Determine the (x, y) coordinate at the center of the cell enclosing the given text.  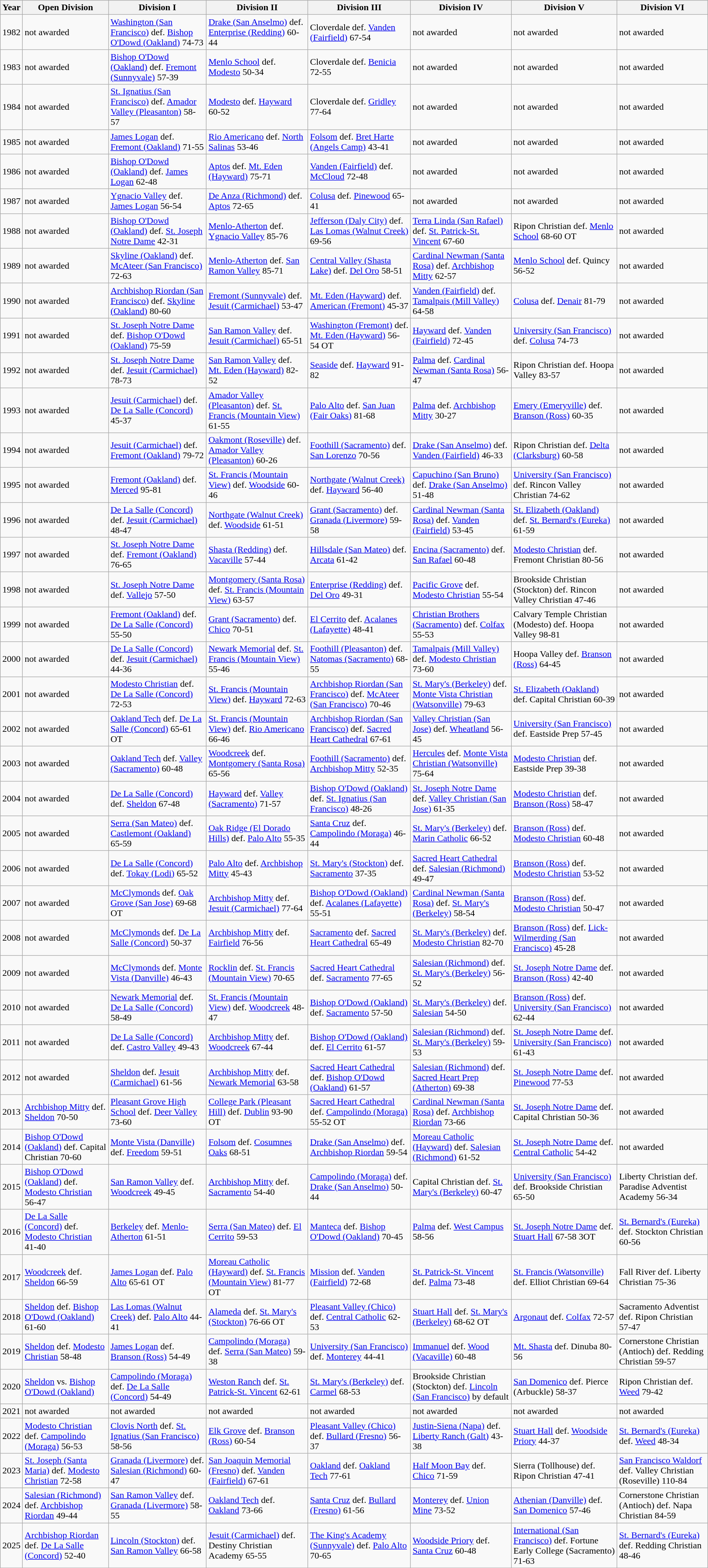
James Logan def. Palo Alto 65-61 OT (157, 1277)
Bishop O'Dowd (Oakland) def. James Logan 62-48 (157, 171)
St. Francis (Mountain View) def. Woodside 60-46 (257, 485)
Santa Cruz def. Campolindo (Moraga) 46-44 (359, 833)
1997 (11, 555)
St. Joseph Notre Dame def. Capital Christian 50-36 (564, 1112)
Sacred Heart Cathedral def. Sacramento 77-65 (359, 972)
Salesian (Richmond) def. Archbishop Riordan 49-44 (66, 1505)
San Domenico def. Pierce (Arbuckle) 58-37 (564, 1386)
2010 (11, 1008)
Menlo-Atherton def. San Ramon Valley 85-71 (257, 266)
Athenian (Danville) def. San Domenico 57-46 (564, 1505)
Fremont (Sunnyvale) def. Jesuit (Carmichael) 53-47 (257, 300)
St. Mary's (Stockton) def. Sacramento 37-35 (359, 868)
Drake (San Anselmo) def. Vanden (Fairfield) 46-33 (461, 450)
Capuchino (San Bruno) def. Drake (San Anselmo) 51-48 (461, 485)
McClymonds def. Oak Grove (San Jose) 69-68 OT (157, 903)
Seaside def. Hayward 91-82 (359, 370)
Archbishop Riordan (San Francisco) def. McAteer (San Francisco) 70-46 (359, 694)
Monterey def. Union Mine 73-52 (461, 1505)
Palo Alto def. San Juan (Fair Oaks) 81-68 (359, 410)
Serra (San Mateo) def. Castlemont (Oakland) 65-59 (157, 833)
Amador Valley (Pleasanton) def. St. Francis (Mountain View) 61-55 (257, 410)
Division V (564, 8)
Hayward def. Vanden (Fairfield) 72-45 (461, 335)
Open Division (66, 8)
Division II (257, 8)
Clovis North def. St. Ignatius (San Francisco) 58-56 (157, 1436)
Cloverdale def. Gridley 77-64 (359, 107)
Sacred Heart Cathedral def. Salesian (Richmond) 49-47 (461, 868)
Justin-Siena (Napa) def. Liberty Ranch (Galt) 43-38 (461, 1436)
University (San Francisco) def. Brookside Christian 65-50 (564, 1187)
St. Mary's (Berkeley) def. Monte Vista Christian (Watsonville) 79-63 (461, 694)
Division IV (461, 8)
Ripon Christian def. Delta (Clarksburg) 60-58 (564, 450)
Skyline (Oakland) def. McAteer (San Francisco) 72-63 (157, 266)
Oak Ridge (El Dorado Hills) def. Palo Alto 55-35 (257, 833)
2020 (11, 1386)
Hoopa Valley def. Branson (Ross) 64-45 (564, 659)
Modesto def. Hayward 60-52 (257, 107)
2003 (11, 764)
2005 (11, 833)
2022 (11, 1436)
Campolindo (Moraga) def. De La Salle (Concord) 54-49 (157, 1386)
Sacred Heart Cathedral def. Bishop O'Dowd (Oakland) 61-57 (359, 1077)
1990 (11, 300)
Palma def. West Campus 58-56 (461, 1232)
Cardinal Newman (Santa Rosa) def. Archbishop Riordan 73-66 (461, 1112)
Bishop O'Dowd (Oakland) def. Capital Christian 70-60 (66, 1147)
Salesian (Richmond) def. St. Mary's (Berkeley) 56-52 (461, 972)
2002 (11, 729)
St. Mary's (Berkeley) def. Salesian 54-50 (461, 1008)
Sacramento def. Sacred Heart Cathedral 65-49 (359, 938)
Rocklin def. St. Francis (Mountain View) 70-65 (257, 972)
Branson (Ross) def. Modesto Christian 53-52 (564, 868)
Monte Vista (Danville) def. Freedom 59-51 (157, 1147)
Jesuit (Carmichael) def. De La Salle (Concord) 45-37 (157, 410)
Hayward def. Valley (Sacramento) 71-57 (257, 798)
Division VI (662, 8)
Bishop O'Dowd (Oakland) def. St. Ignatius (San Francisco) 48-26 (359, 798)
Archbishop Riordan (San Francisco) def. Skyline (Oakland) 80-60 (157, 300)
Mt. Eden (Hayward) def. American (Fremont) 45-37 (359, 300)
2007 (11, 903)
Moreau Catholic (Hayward) def. St. Francis (Mountain View) 81-77 OT (257, 1277)
Ygnacio Valley def. James Logan 56-54 (157, 201)
Mission def. Vanden (Fairfield) 72-68 (359, 1277)
Salesian (Richmond) def. Sacred Heart Prep (Atherton) 69-38 (461, 1077)
Newark Memorial def. De La Salle (Concord) 58-49 (157, 1008)
Vanden (Fairfield) def. Tamalpais (Mill Valley) 64-58 (461, 300)
Cardinal Newman (Santa Rosa) def. St. Mary's (Berkeley) 58-54 (461, 903)
1992 (11, 370)
University (San Francisco) def. Colusa 74-73 (564, 335)
International (San Francisco) def. Fortune Early College (Sacramento) 71-63 (564, 1545)
Emery (Emeryville) def. Branson (Ross) 60-35 (564, 410)
2012 (11, 1077)
Cloverdale def. Benicia 72-55 (359, 67)
University (San Francisco) def. Rincon Valley Christian 74-62 (564, 485)
El Cerrito def. Acalanes (Lafayette) 48-41 (359, 624)
Jesuit (Carmichael) def. Fremont (Oakland) 79-72 (157, 450)
1993 (11, 410)
St. Ignatius (San Francisco) def. Amador Valley (Pleasanton) 58-57 (157, 107)
St. Mary's (Berkeley) def. Marin Catholic 66-52 (461, 833)
San Ramon Valley def. Granada (Livermore) 58-55 (157, 1505)
Half Moon Bay def. Chico 71-59 (461, 1470)
St. Francis (Mountain View) def. Rio Americano 66-46 (257, 729)
St. Francis (Watsonville) def. Elliot Christian 69-64 (564, 1277)
Modesto Christian def. Campolindo (Moraga) 56-53 (66, 1436)
Oakland def. Oakland Tech 77-61 (359, 1470)
Aptos def. Mt. Eden (Hayward) 75-71 (257, 171)
Lincoln (Stockton) def. San Ramon Valley 66-58 (157, 1545)
Archbishop Riordan (San Francisco) def. Sacred Heart Cathedral 67-61 (359, 729)
Modesto Christian def. Fremont Christian 80-56 (564, 555)
St. Elizabeth (Oakland) def. Capital Christian 60-39 (564, 694)
Moreau Catholic (Hayward) def. Salesian (Richmond) 61-52 (461, 1147)
Granada (Livermore) def. Salesian (Richmond) 60-47 (157, 1470)
San Ramon Valley def. Woodcreek 49-45 (157, 1187)
Pleasant Grove High School def. Deer Valley 73-60 (157, 1112)
Menlo School def. Modesto 50-34 (257, 67)
St. Joseph Notre Dame def. Stuart Hall 67-58 3OT (564, 1232)
Cloverdale def. Vanden (Fairfield) 67-54 (359, 32)
2000 (11, 659)
Woodcreek def. Montgomery (Santa Rosa) 65-56 (257, 764)
1999 (11, 624)
St. Bernard's (Eureka) def. Redding Christian 48-46 (662, 1545)
Serra (San Mateo) def. El Cerrito 59-53 (257, 1232)
Sheldon def. Jesuit (Carmichael) 61-56 (157, 1077)
Pleasant Valley (Chico) def. Central Catholic 62-53 (359, 1317)
Immanuel def. Wood (Vacaville) 60-48 (461, 1352)
Salesian (Richmond) def. St. Mary's (Berkeley) 59-53 (461, 1042)
1996 (11, 520)
Tamalpais (Mill Valley) def. Modesto Christian 73-60 (461, 659)
St. Joseph Notre Dame def. Branson (Ross) 42-40 (564, 972)
De Anza (Richmond) def. Aptos 72-65 (257, 201)
Alameda def. St. Mary's (Stockton) 76-66 OT (257, 1317)
Modesto Christian def. Eastside Prep 39-38 (564, 764)
St. Joseph Notre Dame def. Jesuit (Carmichael) 78-73 (157, 370)
Enterprise (Redding) def. Del Oro 49-31 (359, 590)
Foothill (Pleasanton) def. Natomas (Sacramento) 68-55 (359, 659)
College Park (Pleasant Hill) def. Dublin 93-90 OT (257, 1112)
1986 (11, 171)
De La Salle (Concord) def. Jesuit (Carmichael) 48-47 (157, 520)
St. Bernard's (Eureka) def. Weed 48-34 (662, 1436)
1989 (11, 266)
Santa Cruz def. Bullard (Fresno) 61-56 (359, 1505)
Ripon Christian def. Weed 79-42 (662, 1386)
Mt. Shasta def. Dinuba 80-56 (564, 1352)
Branson (Ross) def. Modesto Christian 50-47 (564, 903)
Bishop O'Dowd (Oakland) def. St. Joseph Notre Dame 42-31 (157, 231)
Ripon Christian def. Menlo School 68-60 OT (564, 231)
Berkeley def. Menlo-Atherton 61-51 (157, 1232)
St. Patrick-St. Vincent def. Palma 73-48 (461, 1277)
St. Joseph Notre Dame def. Valley Christian (San Jose) 61-35 (461, 798)
Terra Linda (San Rafael) def. St. Patrick-St. Vincent 67-60 (461, 231)
Washington (San Francisco) def. Bishop O'Dowd (Oakland) 74-73 (157, 32)
Archbishop Mitty def. Fairfield 76-56 (257, 938)
Bishop O'Dowd (Oakland) def. Modesto Christian 56-47 (66, 1187)
Rio Americano def. North Salinas 53-46 (257, 142)
Fall River def. Liberty Christian 75-36 (662, 1277)
San Ramon Valley def. Jesuit (Carmichael) 65-51 (257, 335)
2015 (11, 1187)
Branson (Ross) def. Lick-Wilmerding (San Francisco) 45-28 (564, 938)
Northgate (Walnut Creek) def. Woodside 61-51 (257, 520)
Branson (Ross) def. Modesto Christian 60-48 (564, 833)
2009 (11, 972)
Archbishop Riordan def. De La Salle (Concord) 52-40 (66, 1545)
Campolindo (Moraga) def. Drake (San Anselmo) 50-44 (359, 1187)
Argonaut def. Colfax 72-57 (564, 1317)
De La Salle (Concord) def. Modesto Christian 41-40 (66, 1232)
1988 (11, 231)
St. Joseph Notre Dame def. University (San Francisco) 61-43 (564, 1042)
St. Joseph Notre Dame def. Vallejo 57-50 (157, 590)
Jesuit (Carmichael) def. Destiny Christian Academy 65-55 (257, 1545)
San Ramon Valley def. Mt. Eden (Hayward) 82-52 (257, 370)
2019 (11, 1352)
Grant (Sacramento) def. Chico 70-51 (257, 624)
Brookside Christian (Stockton) def. Lincoln (San Francisco) by default (461, 1386)
St. Elizabeth (Oakland) def. St. Bernard's (Eureka) 61-59 (564, 520)
Sheldon def. Modesto Christian 58-48 (66, 1352)
Cardinal Newman (Santa Rosa) def. Vanden (Fairfield) 53-45 (461, 520)
Sierra (Tollhouse) def. Ripon Christian 47-41 (564, 1470)
Encina (Sacramento) def. San Rafael 60-48 (461, 555)
Weston Ranch def. St. Patrick-St. Vincent 62-61 (257, 1386)
St. Joseph Notre Dame def. Central Catholic 54-42 (564, 1147)
2021 (11, 1411)
Sheldon def. Bishop O'Dowd (Oakland) 61-60 (66, 1317)
2017 (11, 1277)
2004 (11, 798)
James Logan def. Branson (Ross) 54-49 (157, 1352)
Washington (Fremont) def. Mt. Eden (Hayward) 56-54 OT (359, 335)
Cornerstone Christian (Antioch) def. Napa Christian 84-59 (662, 1505)
2025 (11, 1545)
Central Valley (Shasta Lake) def. Del Oro 58-51 (359, 266)
Bishop O'Dowd (Oakland) def. El Cerrito 61-57 (359, 1042)
Division I (157, 8)
Palo Alto def. Archbishop Mitty 45-43 (257, 868)
Liberty Christian def. Paradise Adventist Academy 56-34 (662, 1187)
1994 (11, 450)
Newark Memorial def. St. Francis (Mountain View) 55-46 (257, 659)
Drake (San Anselmo) def. Archbishop Riordan 59-54 (359, 1147)
Division III (359, 8)
St. Mary's (Berkeley) def. Carmel 68-53 (359, 1386)
1985 (11, 142)
Las Lomas (Walnut Creek) def. Palo Alto 44-41 (157, 1317)
St. Joseph Notre Dame def. Fremont (Oakland) 76-65 (157, 555)
Pleasant Valley (Chico) def. Bullard (Fresno) 56-37 (359, 1436)
De La Salle (Concord) def. Castro Valley 49-43 (157, 1042)
1984 (11, 107)
Modesto Christian def. De La Salle (Concord) 72-53 (157, 694)
St. Francis (Mountain View) def. Woodcreek 48-47 (257, 1008)
Palma def. Archbishop Mitty 30-27 (461, 410)
St. Francis (Mountain View) def. Hayward 72-63 (257, 694)
Manteca def. Bishop O'Dowd (Oakland) 70-45 (359, 1232)
St. Joseph Notre Dame def. Pinewood 77-53 (564, 1077)
Sacramento Adventist def. Ripon Christian 57-47 (662, 1317)
Modesto Christian def. Branson (Ross) 58-47 (564, 798)
University (San Francisco) def. Monterey 44-41 (359, 1352)
Pacific Grove def. Modesto Christian 55-54 (461, 590)
Menlo-Atherton def. Ygnacio Valley 85-76 (257, 231)
1995 (11, 485)
2016 (11, 1232)
Oakland Tech def. Oakland 73-66 (257, 1505)
San Francisco Waldorf def. Valley Christian (Roseville) 110-84 (662, 1470)
Bishop O'Dowd (Oakland) def. Fremont (Sunnyvale) 57-39 (157, 67)
Calvary Temple Christian (Modesto) def. Hoopa Valley 98-81 (564, 624)
2023 (11, 1470)
2018 (11, 1317)
Hillsdale (San Mateo) def. Arcata 61-42 (359, 555)
Archbishop Mitty def. Jesuit (Carmichael) 77-64 (257, 903)
Archbishop Mitty def. Woodcreek 67-44 (257, 1042)
Year (11, 8)
Campolindo (Moraga) def. Serra (San Mateo) 59-38 (257, 1352)
Capital Christian def. St. Mary's (Berkeley) 60-47 (461, 1187)
St. Joseph (Santa Maria) def. Modesto Christian 72-58 (66, 1470)
Oakmont (Roseville) def. Amador Valley (Pleasanton) 60-26 (257, 450)
2013 (11, 1112)
1987 (11, 201)
Fremont (Oakland) def. Merced 95-81 (157, 485)
Oakland Tech def. De La Salle (Concord) 65-61 OT (157, 729)
Hercules def. Monte Vista Christian (Watsonville) 75-64 (461, 764)
Palma def. Cardinal Newman (Santa Rosa) 56-47 (461, 370)
St. Bernard's (Eureka) def. Stockton Christian 60-56 (662, 1232)
Fremont (Oakland) def. De La Salle (Concord) 55-50 (157, 624)
Bishop O'Dowd (Oakland) def. Acalanes (Lafayette) 55-51 (359, 903)
Drake (San Anselmo) def. Enterprise (Redding) 60-44 (257, 32)
Sacred Heart Cathedral def. Campolindo (Moraga) 55-52 OT (359, 1112)
Woodside Priory def. Santa Cruz 60-48 (461, 1545)
Elk Grove def. Branson (Ross) 60-54 (257, 1436)
McClymonds def. Monte Vista (Danville) 46-43 (157, 972)
Grant (Sacramento) def. Granada (Livermore) 59-58 (359, 520)
2014 (11, 1147)
Archbishop Mitty def. Sacramento 54-40 (257, 1187)
2011 (11, 1042)
Vanden (Fairfield) def. McCloud 72-48 (359, 171)
Montgomery (Santa Rosa) def. St. Francis (Mountain View) 63-57 (257, 590)
Archbishop Mitty def. Sheldon 70-50 (66, 1112)
Folsom def. Cosumnes Oaks 68-51 (257, 1147)
Branson (Ross) def. University (San Francisco) 62-44 (564, 1008)
Sheldon vs. Bishop O'Dowd (Oakland) (66, 1386)
St. Joseph Notre Dame def. Bishop O'Dowd (Oakland) 75-59 (157, 335)
De La Salle (Concord) def. Jesuit (Carmichael) 44-36 (157, 659)
Foothill (Sacramento) def. San Lorenzo 70-56 (359, 450)
1998 (11, 590)
Archbishop Mitty def. Newark Memorial 63-58 (257, 1077)
Christian Brothers (Sacramento) def. Colfax 55-53 (461, 624)
Woodcreek def. Sheldon 66-59 (66, 1277)
2006 (11, 868)
2024 (11, 1505)
Shasta (Redding) def. Vacaville 57-44 (257, 555)
McClymonds def. De La Salle (Concord) 50-37 (157, 938)
Foothill (Sacramento) def. Archbishop Mitty 52-35 (359, 764)
Cornerstone Christian (Antioch) def. Redding Christian 59-57 (662, 1352)
Ripon Christian def. Hoopa Valley 83-57 (564, 370)
Bishop O'Dowd (Oakland) def. Sacramento 57-50 (359, 1008)
Folsom def. Bret Harte (Angels Camp) 43-41 (359, 142)
Northgate (Walnut Creek) def. Hayward 56-40 (359, 485)
Colusa def. Pinewood 65-41 (359, 201)
Oakland Tech def. Valley (Sacramento) 60-48 (157, 764)
San Joaquin Memorial (Fresno) def. Vanden (Fairfield) 67-61 (257, 1470)
Brookside Christian (Stockton) def. Rincon Valley Christian 47-46 (564, 590)
De La Salle (Concord) def. Tokay (Lodi) 65-52 (157, 868)
University (San Francisco) def. Eastside Prep 57-45 (564, 729)
De La Salle (Concord) def. Sheldon 67-48 (157, 798)
Cardinal Newman (Santa Rosa) def. Archbishop Mitty 62-57 (461, 266)
Menlo School def. Quincy 56-52 (564, 266)
Jefferson (Daly City) def. Las Lomas (Walnut Creek) 69-56 (359, 231)
The King's Academy (Sunnyvale) def. Palo Alto 70-65 (359, 1545)
James Logan def. Fremont (Oakland) 71-55 (157, 142)
Stuart Hall def. Woodside Priory 44-37 (564, 1436)
1982 (11, 32)
Stuart Hall def. St. Mary's (Berkeley) 68-62 OT (461, 1317)
2008 (11, 938)
1991 (11, 335)
Valley Christian (San Jose) def. Wheatland 56-45 (461, 729)
2001 (11, 694)
1983 (11, 67)
Colusa def. Denair 81-79 (564, 300)
St. Mary's (Berkeley) def. Modesto Christian 82-70 (461, 938)
